Output the (X, Y) coordinate of the center of the cell containing the given text.  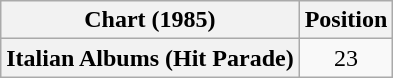
Chart (1985) (150, 20)
Italian Albums (Hit Parade) (150, 58)
23 (346, 58)
Position (346, 20)
